Provide the [X, Y] coordinate of the cell's center where the given text is located.  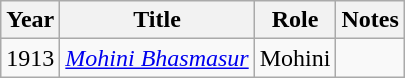
1913 [30, 58]
Role [295, 20]
Notes [370, 20]
Mohini [295, 58]
Mohini Bhasmasur [157, 58]
Title [157, 20]
Year [30, 20]
